Determine the (X, Y) coordinate at the center of the cell enclosing the given text.  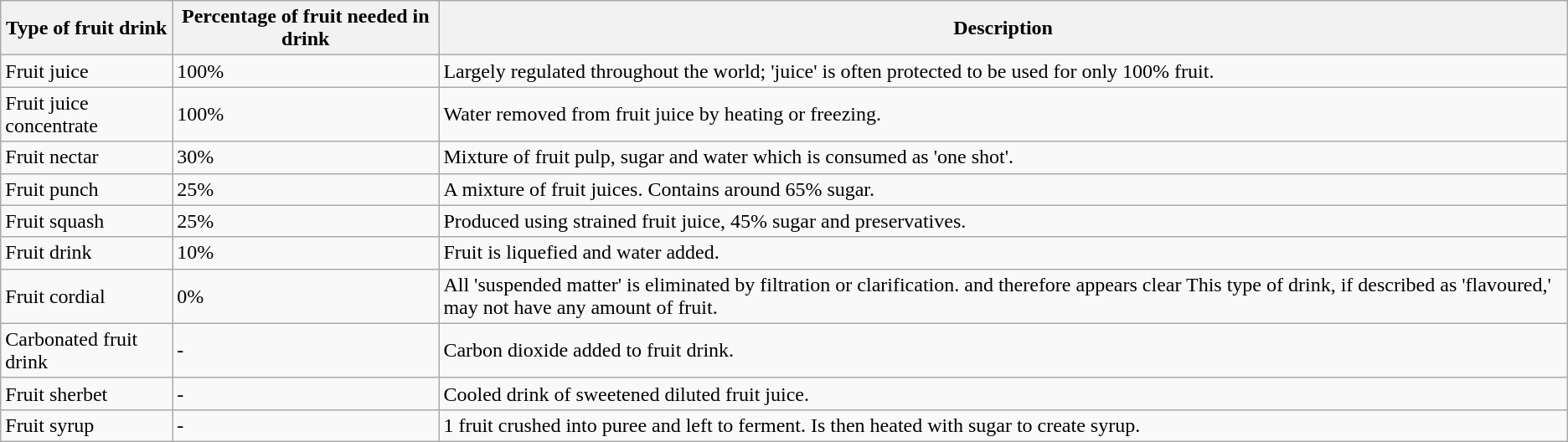
Fruit is liquefied and water added. (1003, 253)
1 fruit crushed into puree and left to ferment. Is then heated with sugar to create syrup. (1003, 425)
Percentage of fruit needed in drink (306, 28)
Type of fruit drink (87, 28)
10% (306, 253)
Fruit drink (87, 253)
Fruit juice concentrate (87, 114)
Water removed from fruit juice by heating or freezing. (1003, 114)
Fruit juice (87, 71)
Mixture of fruit pulp, sugar and water which is consumed as 'one shot'. (1003, 157)
Fruit syrup (87, 425)
Fruit cordial (87, 296)
Cooled drink of sweetened diluted fruit juice. (1003, 393)
Produced using strained fruit juice, 45% sugar and preservatives. (1003, 221)
A mixture of fruit juices. Contains around 65% sugar. (1003, 189)
Description (1003, 28)
0% (306, 296)
Fruit punch (87, 189)
Largely regulated throughout the world; 'juice' is often protected to be used for only 100% fruit. (1003, 71)
Carbonated fruit drink (87, 350)
Fruit nectar (87, 157)
Carbon dioxide added to fruit drink. (1003, 350)
Fruit sherbet (87, 393)
30% (306, 157)
Fruit squash (87, 221)
